Return the [x, y] coordinate for the center point of the cell that contains the specified text.  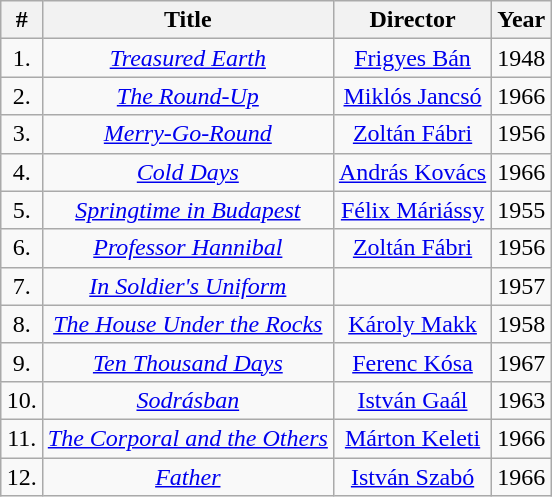
The House Under the Rocks [188, 324]
Title [188, 20]
The Corporal and the Others [188, 438]
Professor Hannibal [188, 248]
Springtime in Budapest [188, 210]
Director [412, 20]
7. [22, 286]
1958 [522, 324]
Father [188, 477]
András Kovács [412, 172]
Treasured Earth [188, 58]
Ferenc Kósa [412, 362]
In Soldier's Uniform [188, 286]
1. [22, 58]
# [22, 20]
1955 [522, 210]
Márton Keleti [412, 438]
István Gaál [412, 400]
8. [22, 324]
1948 [522, 58]
1957 [522, 286]
1967 [522, 362]
4. [22, 172]
2. [22, 96]
Cold Days [188, 172]
3. [22, 134]
10. [22, 400]
István Szabó [412, 477]
Miklós Jancsó [412, 96]
Ten Thousand Days [188, 362]
Károly Makk [412, 324]
Félix Máriássy [412, 210]
The Round-Up [188, 96]
11. [22, 438]
Sodrásban [188, 400]
5. [22, 210]
Year [522, 20]
9. [22, 362]
Merry-Go-Round [188, 134]
6. [22, 248]
12. [22, 477]
Frigyes Bán [412, 58]
1963 [522, 400]
